Detect which cell encompasses the target text, then output its [X, Y] center coordinate. 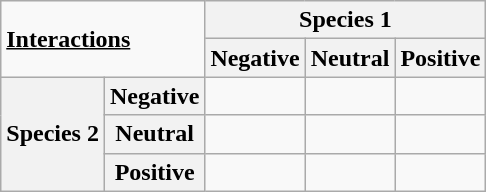
Species 1 [346, 20]
Species 2 [53, 134]
Interactions [103, 39]
